Search for the cell housing the specified text and yield its (X, Y) center coordinate. 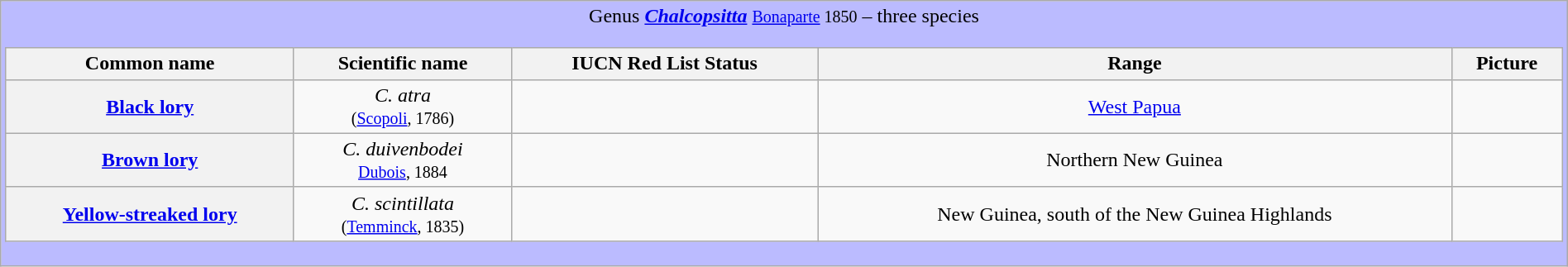
Range (1135, 64)
IUCN Red List Status (665, 64)
C. scintillata (Temminck, 1835) (402, 213)
Brown lory (150, 160)
Northern New Guinea (1135, 160)
Picture (1507, 64)
C. duivenbodei Dubois, 1884 (402, 160)
Common name (150, 64)
New Guinea, south of the New Guinea Highlands (1135, 213)
West Papua (1135, 106)
Yellow-streaked lory (150, 213)
Scientific name (402, 64)
Black lory (150, 106)
C. atra (Scopoli, 1786) (402, 106)
